Locate the cell with the specified text and output its (x, y) center coordinate. 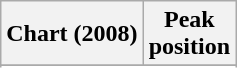
Chart (2008) (72, 34)
Peakposition (189, 34)
